Capture the cell that displays the provided text and extract its [x, y] central coordinate. 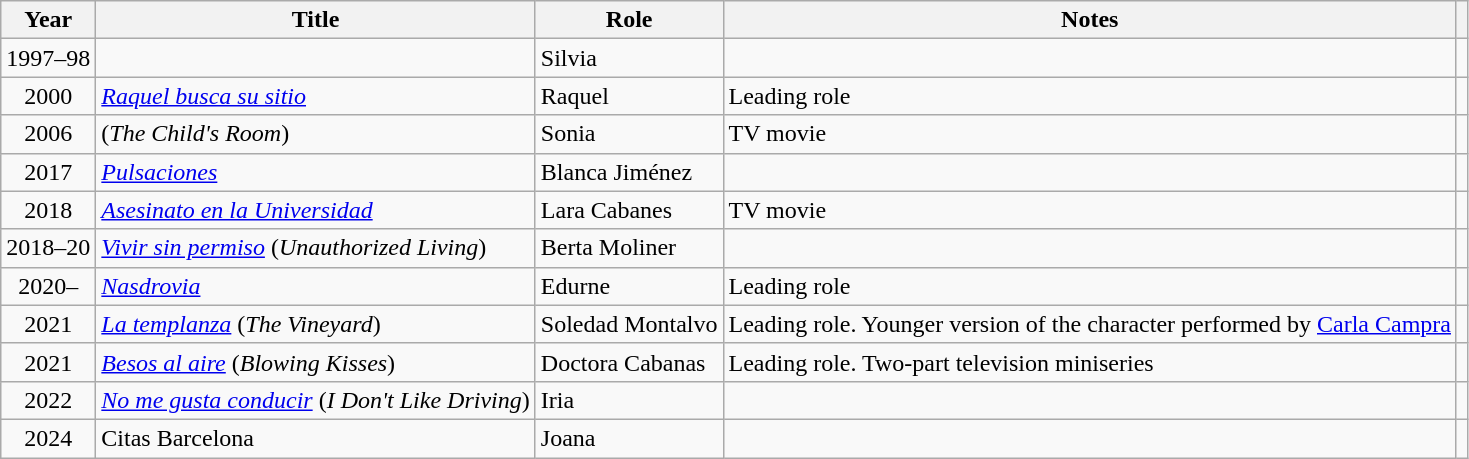
Nasdrovia [316, 286]
1997–98 [48, 58]
Pulsaciones [316, 172]
2000 [48, 96]
Besos al aire (Blowing Kisses) [316, 362]
Soledad Montalvo [629, 324]
La templanza (The Vineyard) [316, 324]
Notes [1090, 20]
Citas Barcelona [316, 438]
2017 [48, 172]
Vivir sin permiso (Unauthorized Living) [316, 248]
Sonia [629, 134]
Silvia [629, 58]
Berta Moliner [629, 248]
Leading role. Two-part television miniseries [1090, 362]
No me gusta conducir (I Don't Like Driving) [316, 400]
Iria [629, 400]
Raquel [629, 96]
2022 [48, 400]
2020– [48, 286]
2018–20 [48, 248]
Asesinato en la Universidad [316, 210]
2018 [48, 210]
2006 [48, 134]
Role [629, 20]
Joana [629, 438]
Raquel busca su sitio [316, 96]
Year [48, 20]
Title [316, 20]
Leading role. Younger version of the character performed by Carla Campra [1090, 324]
Blanca Jiménez [629, 172]
Edurne [629, 286]
Lara Cabanes [629, 210]
2024 [48, 438]
(The Child's Room) [316, 134]
Doctora Cabanas [629, 362]
